Find where the given text appears and provide that cell's center as [X, Y] coordinate. 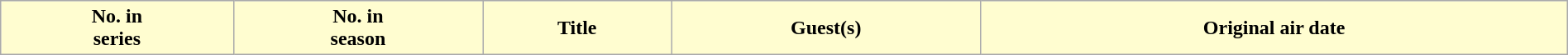
No. inseries [117, 28]
Original air date [1274, 28]
No. inseason [358, 28]
Guest(s) [826, 28]
Title [577, 28]
